Capture the cell that displays the provided text and extract its [X, Y] central coordinate. 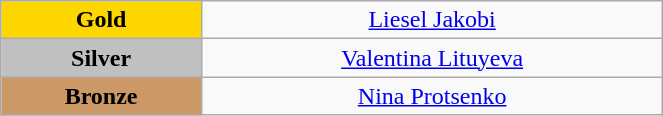
Silver [102, 58]
Nina Protsenko [432, 96]
Gold [102, 20]
Bronze [102, 96]
Valentina Lituyeva [432, 58]
Liesel Jakobi [432, 20]
